Provide the (x, y) coordinate of the cell's center where the given text is located.  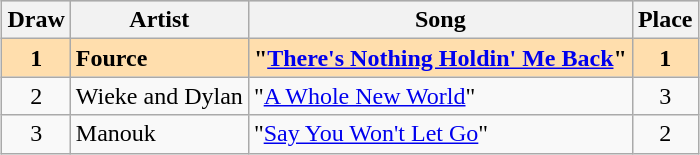
"There's Nothing Holdin' Me Back" (440, 58)
Fource (159, 58)
Manouk (159, 134)
Artist (159, 20)
Song (440, 20)
"Say You Won't Let Go" (440, 134)
"A Whole New World" (440, 96)
Draw (36, 20)
Place (665, 20)
Wieke and Dylan (159, 96)
